Detect which cell encompasses the target text, then output its (x, y) center coordinate. 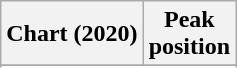
Peakposition (189, 34)
Chart (2020) (72, 34)
